Capture the cell that displays the provided text and extract its (x, y) central coordinate. 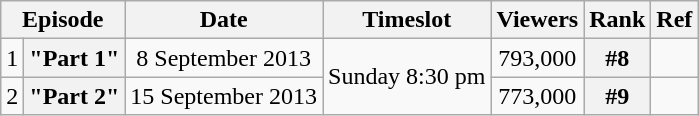
8 September 2013 (224, 58)
773,000 (538, 96)
#9 (618, 96)
Date (224, 20)
"Part 1" (74, 58)
Rank (618, 20)
15 September 2013 (224, 96)
#8 (618, 58)
2 (12, 96)
Sunday 8:30 pm (407, 77)
Ref (674, 20)
Episode (63, 20)
793,000 (538, 58)
"Part 2" (74, 96)
Viewers (538, 20)
Timeslot (407, 20)
1 (12, 58)
